Extract the [X, Y] coordinate from the center of the cell holding the provided text.  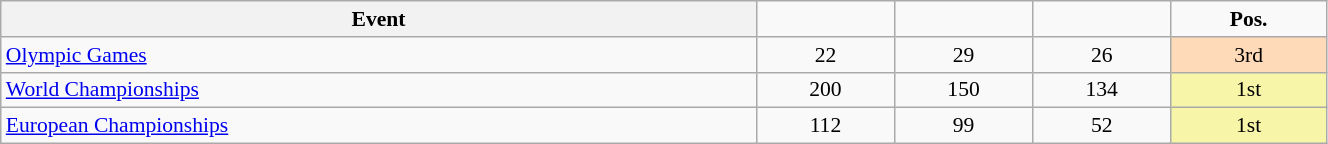
22 [825, 55]
Pos. [1249, 19]
3rd [1249, 55]
112 [825, 126]
200 [825, 90]
Event [379, 19]
52 [1102, 126]
134 [1102, 90]
European Championships [379, 126]
29 [963, 55]
150 [963, 90]
World Championships [379, 90]
Olympic Games [379, 55]
99 [963, 126]
26 [1102, 55]
